Output the [X, Y] coordinate of the center of the cell containing the given text.  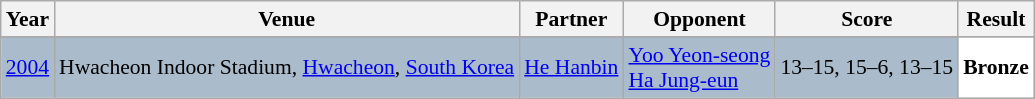
Venue [286, 19]
2004 [28, 68]
He Hanbin [571, 68]
Result [996, 19]
Year [28, 19]
Hwacheon Indoor Stadium, Hwacheon, South Korea [286, 68]
Opponent [699, 19]
Score [866, 19]
13–15, 15–6, 13–15 [866, 68]
Partner [571, 19]
Bronze [996, 68]
Yoo Yeon-seong Ha Jung-eun [699, 68]
